Determine the [X, Y] coordinate at the center of the cell enclosing the given text.  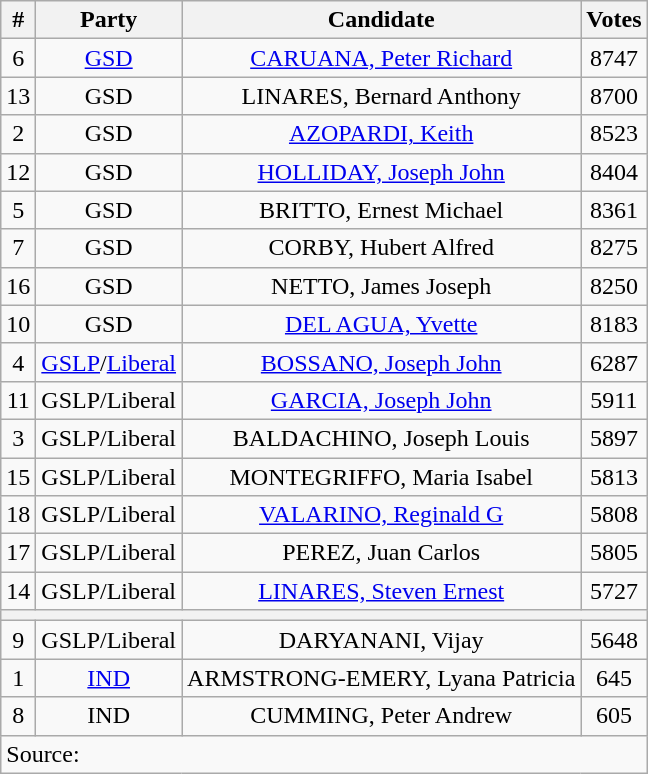
DEL AGUA, Yvette [382, 324]
PEREZ, Juan Carlos [382, 553]
8183 [614, 324]
Party [109, 20]
12 [18, 172]
5648 [614, 640]
Candidate [382, 20]
18 [18, 515]
5805 [614, 553]
11 [18, 400]
BOSSANO, Joseph John [382, 362]
NETTO, James Joseph [382, 286]
ARMSTRONG-EMERY, Lyana Patricia [382, 678]
5808 [614, 515]
2 [18, 134]
13 [18, 96]
5 [18, 210]
GARCIA, Joseph John [382, 400]
HOLLIDAY, Joseph John [382, 172]
7 [18, 248]
Source: [324, 754]
# [18, 20]
BRITTO, Ernest Michael [382, 210]
8700 [614, 96]
CUMMING, Peter Andrew [382, 716]
16 [18, 286]
8523 [614, 134]
5897 [614, 438]
3 [18, 438]
CARUANA, Peter Richard [382, 58]
1 [18, 678]
8404 [614, 172]
8747 [614, 58]
5813 [614, 477]
6287 [614, 362]
8 [18, 716]
MONTEGRIFFO, Maria Isabel [382, 477]
645 [614, 678]
AZOPARDI, Keith [382, 134]
15 [18, 477]
6 [18, 58]
4 [18, 362]
CORBY, Hubert Alfred [382, 248]
9 [18, 640]
5727 [614, 591]
Votes [614, 20]
8250 [614, 286]
605 [614, 716]
8361 [614, 210]
10 [18, 324]
LINARES, Bernard Anthony [382, 96]
8275 [614, 248]
VALARINO, Reginald G [382, 515]
BALDACHINO, Joseph Louis [382, 438]
17 [18, 553]
14 [18, 591]
DARYANANI, Vijay [382, 640]
LINARES, Steven Ernest [382, 591]
5911 [614, 400]
